For the text-containing cell, return its midpoint in (x, y) coordinate format. 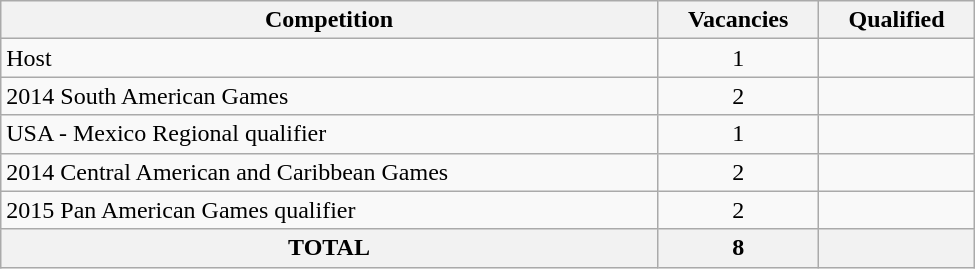
2014 Central American and Caribbean Games (330, 172)
Host (330, 58)
Qualified (896, 20)
2014 South American Games (330, 96)
Competition (330, 20)
USA - Mexico Regional qualifier (330, 134)
Vacancies (738, 20)
2015 Pan American Games qualifier (330, 210)
TOTAL (330, 248)
8 (738, 248)
